Identify which cell holds the provided text, then report its (x, y) central coordinate. 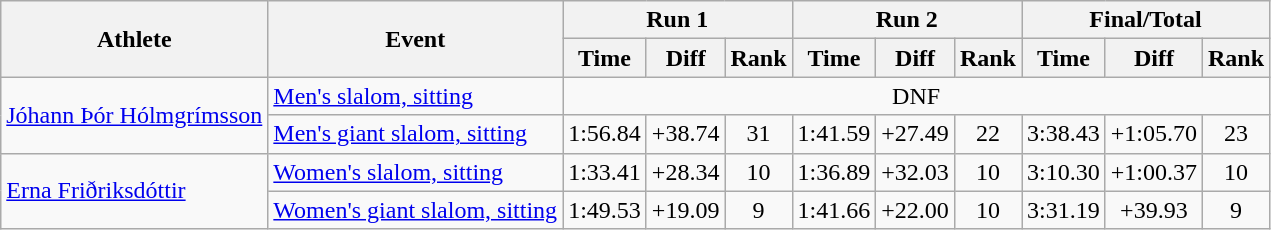
Event (416, 39)
+32.03 (916, 172)
31 (758, 134)
+39.93 (1154, 210)
Run 1 (678, 20)
Women's giant slalom, sitting (416, 210)
+22.00 (916, 210)
+27.49 (916, 134)
1:41.66 (834, 210)
Men's slalom, sitting (416, 96)
1:33.41 (605, 172)
1:56.84 (605, 134)
1:41.59 (834, 134)
3:31.19 (1064, 210)
23 (1236, 134)
3:10.30 (1064, 172)
DNF (916, 96)
+19.09 (686, 210)
1:49.53 (605, 210)
1:36.89 (834, 172)
Jóhann Þór Hólmgrímsson (134, 115)
Women's slalom, sitting (416, 172)
Erna Friðriksdóttir (134, 191)
Run 2 (906, 20)
+28.34 (686, 172)
+1:05.70 (1154, 134)
Final/Total (1146, 20)
22 (988, 134)
Men's giant slalom, sitting (416, 134)
+1:00.37 (1154, 172)
3:38.43 (1064, 134)
+38.74 (686, 134)
Athlete (134, 39)
